Output the (X, Y) coordinate of the center of the cell containing the given text.  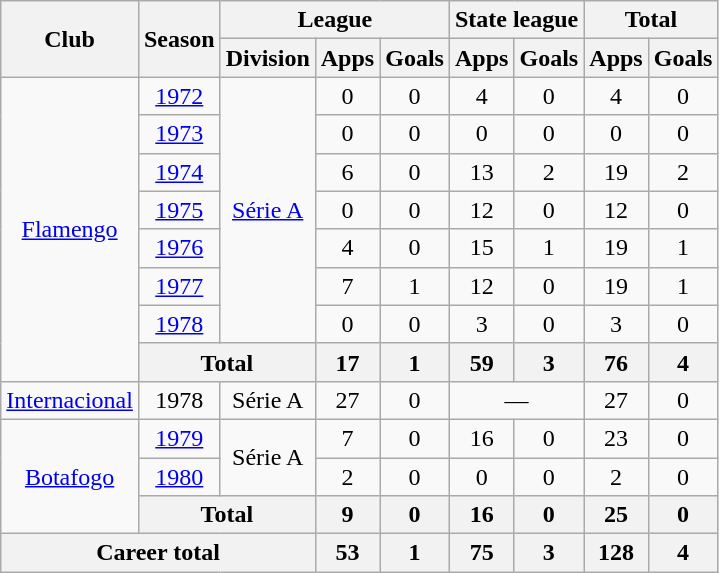
59 (481, 362)
1973 (179, 134)
1975 (179, 210)
Division (268, 58)
1976 (179, 248)
State league (516, 20)
1977 (179, 286)
Season (179, 39)
Internacional (70, 400)
128 (616, 553)
25 (616, 515)
15 (481, 248)
Club (70, 39)
53 (347, 553)
Career total (158, 553)
1972 (179, 96)
23 (616, 438)
League (334, 20)
Botafogo (70, 476)
75 (481, 553)
17 (347, 362)
9 (347, 515)
1979 (179, 438)
76 (616, 362)
Flamengo (70, 229)
1980 (179, 477)
— (516, 400)
1974 (179, 172)
6 (347, 172)
13 (481, 172)
